Extract the [x, y] coordinate from the center of the cell holding the provided text.  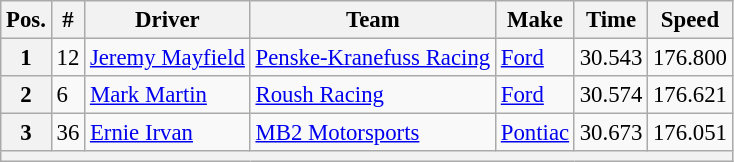
2 [26, 95]
6 [68, 95]
176.800 [690, 58]
36 [68, 133]
Roush Racing [372, 95]
176.621 [690, 95]
3 [26, 133]
Team [372, 20]
Penske-Kranefuss Racing [372, 58]
Pontiac [534, 133]
Mark Martin [168, 95]
MB2 Motorsports [372, 133]
30.574 [610, 95]
176.051 [690, 133]
Driver [168, 20]
Speed [690, 20]
12 [68, 58]
Jeremy Mayfield [168, 58]
Time [610, 20]
1 [26, 58]
30.673 [610, 133]
Pos. [26, 20]
30.543 [610, 58]
Ernie Irvan [168, 133]
Make [534, 20]
# [68, 20]
